Capture the cell that displays the provided text and extract its [X, Y] central coordinate. 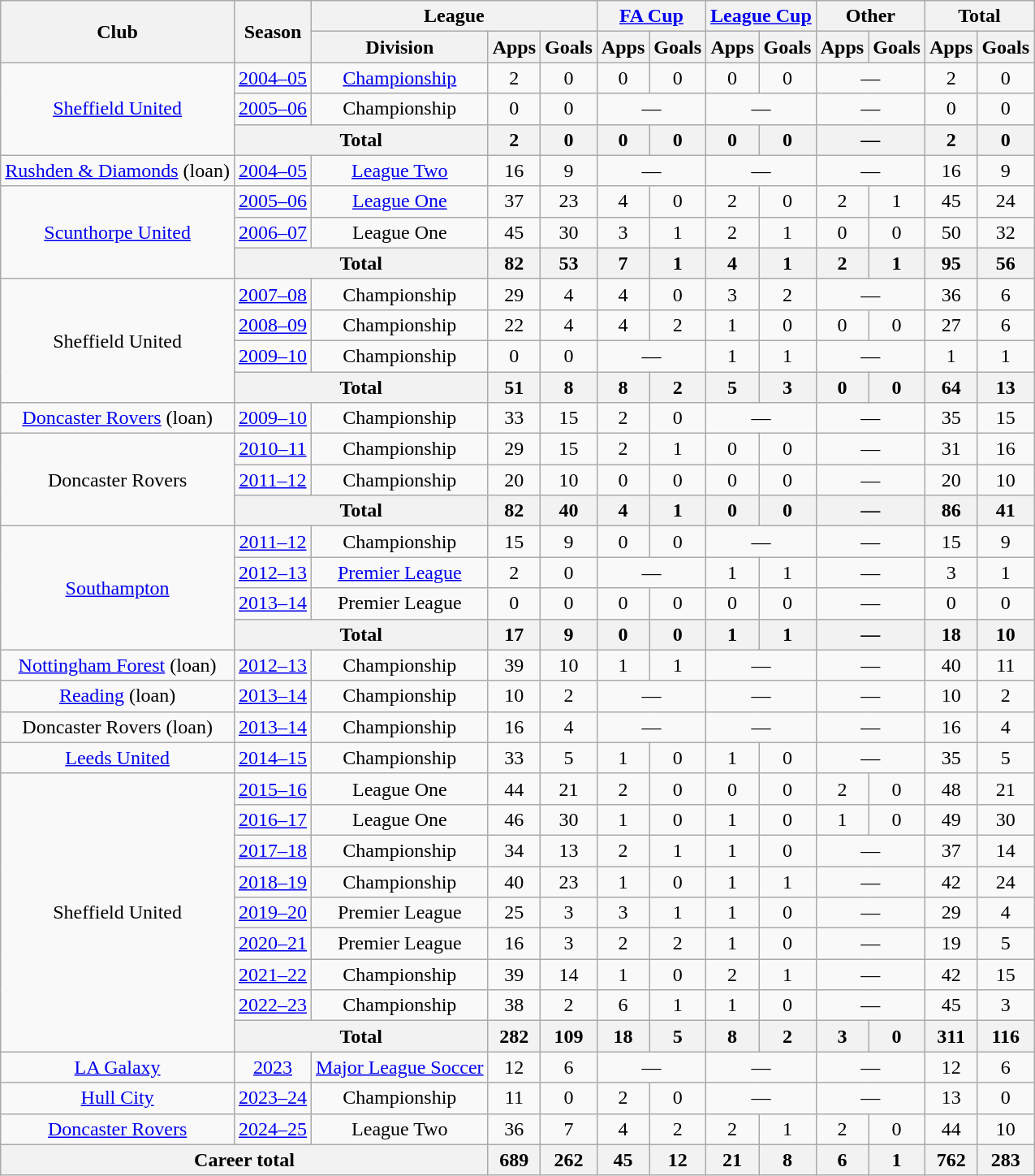
27 [951, 325]
25 [514, 913]
2008–09 [273, 325]
53 [569, 263]
2021–22 [273, 975]
2023–24 [273, 1098]
116 [1006, 1036]
2019–20 [273, 913]
64 [951, 387]
689 [514, 1160]
Career total [244, 1160]
FA Cup [651, 16]
49 [951, 819]
Season [273, 32]
109 [569, 1036]
2010–11 [273, 449]
762 [951, 1160]
311 [951, 1036]
Hull City [118, 1098]
2024–25 [273, 1129]
38 [514, 1005]
50 [951, 232]
Other [870, 16]
31 [951, 449]
282 [514, 1036]
Scunthorpe United [118, 232]
Nottingham Forest (loan) [118, 665]
283 [1006, 1160]
2015–16 [273, 789]
17 [514, 634]
95 [951, 263]
Reading (loan) [118, 696]
46 [514, 819]
Leeds United [118, 758]
86 [951, 511]
19 [951, 944]
2016–17 [273, 819]
League Cup [761, 16]
2018–19 [273, 881]
Division [400, 47]
2006–07 [273, 232]
34 [514, 850]
48 [951, 789]
League [455, 16]
Major League Soccer [400, 1067]
2017–18 [273, 850]
2023 [273, 1067]
2020–21 [273, 944]
Rushden & Diamonds (loan) [118, 171]
41 [1006, 511]
51 [514, 387]
22 [514, 325]
56 [1006, 263]
262 [569, 1160]
Club [118, 32]
2022–23 [273, 1005]
32 [1006, 232]
2014–15 [273, 758]
2007–08 [273, 294]
Southampton [118, 588]
LA Galaxy [118, 1067]
